Scan for the cell matching the given text and deliver its [X, Y] coordinate at center. 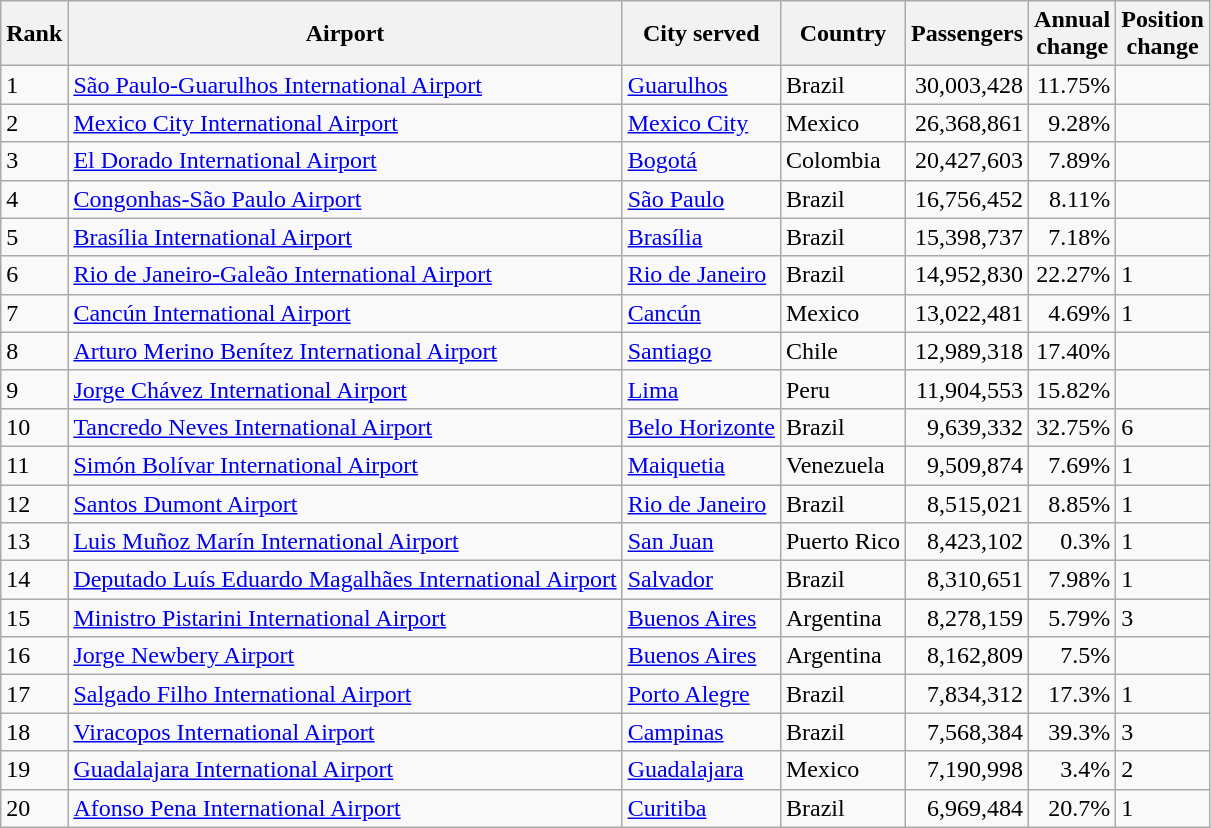
39.3% [1072, 732]
Country [842, 34]
9,509,874 [968, 465]
4.69% [1072, 313]
7.69% [1072, 465]
15,398,737 [968, 237]
11,904,553 [968, 389]
15 [34, 618]
7,568,384 [968, 732]
12,989,318 [968, 351]
Mexico City International Airport [345, 123]
Peru [842, 389]
Cancún [701, 313]
8.85% [1072, 503]
11 [34, 465]
7.5% [1072, 656]
Lima [701, 389]
Rio de Janeiro-Galeão International Airport [345, 275]
Guadalajara International Airport [345, 770]
6,969,484 [968, 808]
Guadalajara [701, 770]
Salvador [701, 580]
Tancredo Neves International Airport [345, 427]
Jorge Chávez International Airport [345, 389]
19 [34, 770]
São Paulo [701, 199]
Porto Alegre [701, 694]
Santiago [701, 351]
5.79% [1072, 618]
Brasília International Airport [345, 237]
Rank [34, 34]
16,756,452 [968, 199]
15.82% [1072, 389]
El Dorado International Airport [345, 161]
14 [34, 580]
10 [34, 427]
7,834,312 [968, 694]
8,278,159 [968, 618]
30,003,428 [968, 85]
8,310,651 [968, 580]
7.18% [1072, 237]
5 [34, 237]
Congonhas-São Paulo Airport [345, 199]
Mexico City [701, 123]
7.89% [1072, 161]
Curitiba [701, 808]
17.3% [1072, 694]
7,190,998 [968, 770]
Colombia [842, 161]
Simón Bolívar International Airport [345, 465]
Bogotá [701, 161]
Deputado Luís Eduardo Magalhães International Airport [345, 580]
20,427,603 [968, 161]
26,368,861 [968, 123]
Maiquetia [701, 465]
32.75% [1072, 427]
Annualchange [1072, 34]
Airport [345, 34]
Chile [842, 351]
12 [34, 503]
Passengers [968, 34]
3.4% [1072, 770]
Afonso Pena International Airport [345, 808]
Viracopos International Airport [345, 732]
Cancún International Airport [345, 313]
9,639,332 [968, 427]
8.11% [1072, 199]
Positionchange [1163, 34]
Jorge Newbery Airport [345, 656]
Santos Dumont Airport [345, 503]
7 [34, 313]
17.40% [1072, 351]
Ministro Pistarini International Airport [345, 618]
Campinas [701, 732]
18 [34, 732]
9 [34, 389]
San Juan [701, 542]
8 [34, 351]
16 [34, 656]
14,952,830 [968, 275]
Brasília [701, 237]
São Paulo-Guarulhos International Airport [345, 85]
8,423,102 [968, 542]
22.27% [1072, 275]
11.75% [1072, 85]
Guarulhos [701, 85]
8,162,809 [968, 656]
4 [34, 199]
Belo Horizonte [701, 427]
Luis Muñoz Marín International Airport [345, 542]
20.7% [1072, 808]
Salgado Filho International Airport [345, 694]
Venezuela [842, 465]
Arturo Merino Benítez International Airport [345, 351]
0.3% [1072, 542]
20 [34, 808]
City served [701, 34]
13,022,481 [968, 313]
Puerto Rico [842, 542]
7.98% [1072, 580]
13 [34, 542]
8,515,021 [968, 503]
9.28% [1072, 123]
17 [34, 694]
